Search for the cell housing the specified text and yield its (X, Y) center coordinate. 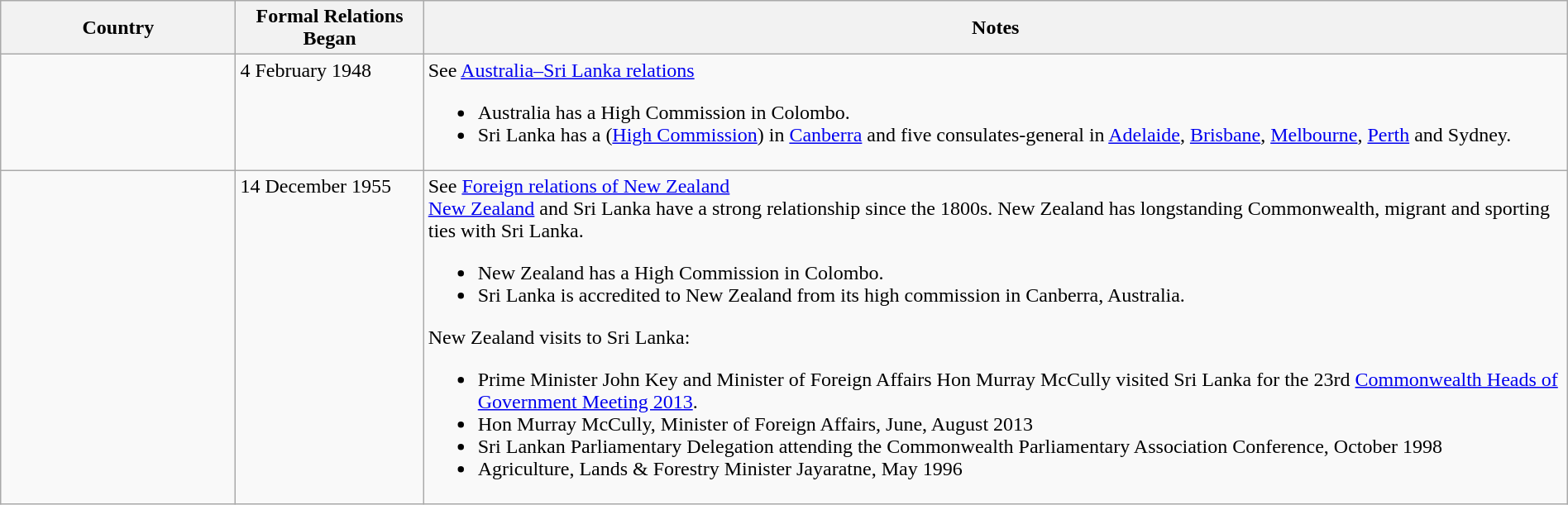
Notes (996, 28)
14 December 1955 (329, 337)
Country (118, 28)
4 February 1948 (329, 112)
Formal Relations Began (329, 28)
